Provide the (X, Y) coordinate of the cell's center where the given text is located.  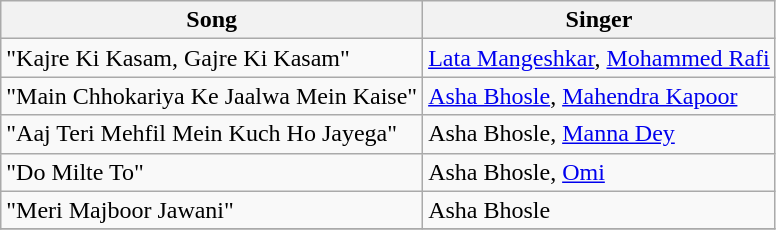
Asha Bhosle (600, 210)
"Do Milte To" (212, 172)
"Kajre Ki Kasam, Gajre Ki Kasam" (212, 58)
Singer (600, 20)
"Aaj Teri Mehfil Mein Kuch Ho Jayega" (212, 134)
Asha Bhosle, Manna Dey (600, 134)
Song (212, 20)
"Meri Majboor Jawani" (212, 210)
Asha Bhosle, Omi (600, 172)
Asha Bhosle, Mahendra Kapoor (600, 96)
Lata Mangeshkar, Mohammed Rafi (600, 58)
"Main Chhokariya Ke Jaalwa Mein Kaise" (212, 96)
